Return (X, Y) of the center of cell containing provided text 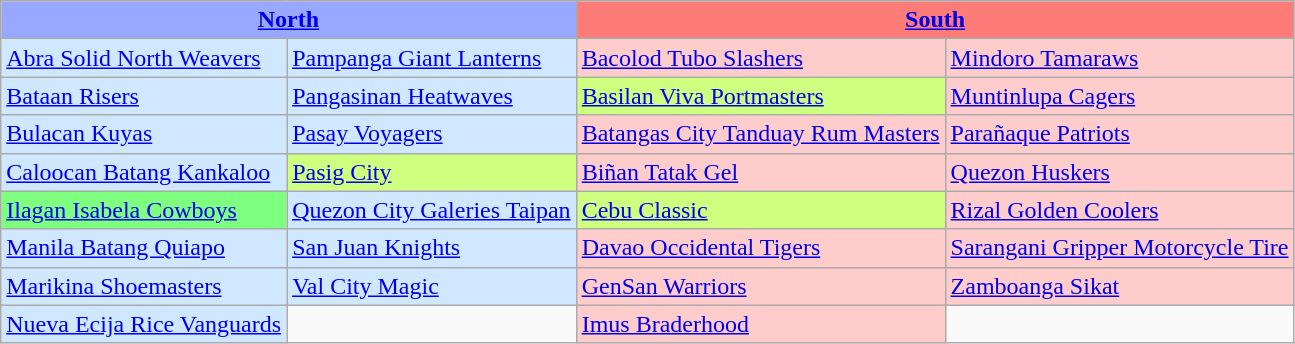
Muntinlupa Cagers (1120, 96)
South (935, 20)
Batangas City Tanduay Rum Masters (760, 134)
Biñan Tatak Gel (760, 172)
Mindoro Tamaraws (1120, 58)
Bacolod Tubo Slashers (760, 58)
Sarangani Gripper Motorcycle Tire (1120, 248)
Pangasinan Heatwaves (432, 96)
Imus Braderhood (760, 324)
Zamboanga Sikat (1120, 286)
Quezon Huskers (1120, 172)
Val City Magic (432, 286)
Pasig City (432, 172)
Caloocan Batang Kankaloo (144, 172)
Marikina Shoemasters (144, 286)
Quezon City Galeries Taipan (432, 210)
Bulacan Kuyas (144, 134)
Basilan Viva Portmasters (760, 96)
Bataan Risers (144, 96)
Rizal Golden Coolers (1120, 210)
Pampanga Giant Lanterns (432, 58)
Parañaque Patriots (1120, 134)
Cebu Classic (760, 210)
North (288, 20)
Manila Batang Quiapo (144, 248)
GenSan Warriors (760, 286)
Nueva Ecija Rice Vanguards (144, 324)
Ilagan Isabela Cowboys (144, 210)
San Juan Knights (432, 248)
Pasay Voyagers (432, 134)
Davao Occidental Tigers (760, 248)
Abra Solid North Weavers (144, 58)
